From the cell containing the given text, extract its center point as (x, y) coordinate. 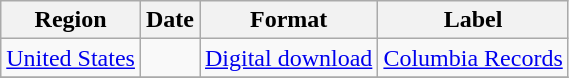
Label (473, 20)
United States (71, 58)
Format (289, 20)
Columbia Records (473, 58)
Region (71, 20)
Date (170, 20)
Digital download (289, 58)
